Extract the (X, Y) coordinate from the center of the cell holding the provided text.  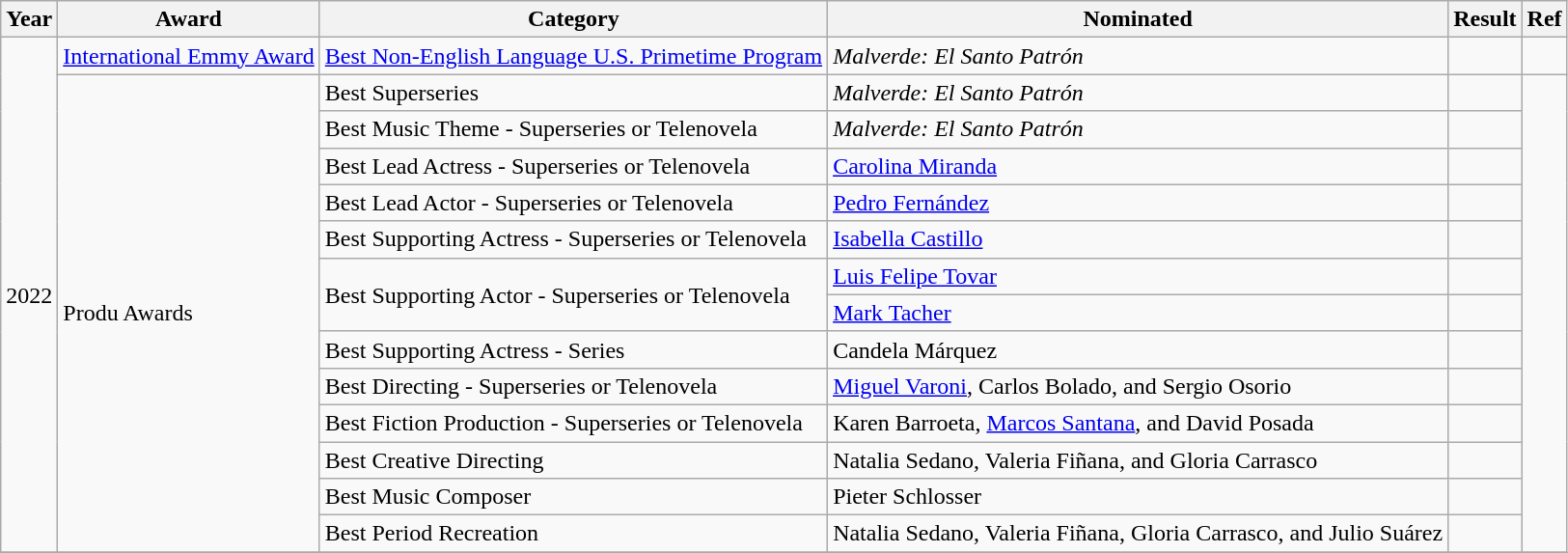
International Emmy Award (189, 56)
Best Music Composer (573, 497)
Pedro Fernández (1139, 203)
Karen Barroeta, Marcos Santana, and David Posada (1139, 423)
Luis Felipe Tovar (1139, 276)
Category (573, 19)
Ref (1544, 19)
Best Supporting Actress - Superseries or Telenovela (573, 239)
Miguel Varoni, Carlos Bolado, and Sergio Osorio (1139, 386)
Award (189, 19)
Nominated (1139, 19)
Best Creative Directing (573, 460)
Isabella Castillo (1139, 239)
2022 (29, 295)
Best Period Recreation (573, 534)
Natalia Sedano, Valeria Fiñana, Gloria Carrasco, and Julio Suárez (1139, 534)
Natalia Sedano, Valeria Fiñana, and Gloria Carrasco (1139, 460)
Best Supporting Actor - Superseries or Telenovela (573, 294)
Mark Tacher (1139, 313)
Best Non-English Language U.S. Primetime Program (573, 56)
Best Music Theme - Superseries or Telenovela (573, 129)
Year (29, 19)
Result (1485, 19)
Best Superseries (573, 93)
Best Lead Actor - Superseries or Telenovela (573, 203)
Pieter Schlosser (1139, 497)
Produ Awards (189, 313)
Candela Márquez (1139, 349)
Best Supporting Actress - Series (573, 349)
Best Directing - Superseries or Telenovela (573, 386)
Best Lead Actress - Superseries or Telenovela (573, 166)
Best Fiction Production - Superseries or Telenovela (573, 423)
Carolina Miranda (1139, 166)
